Determine the (X, Y) coordinate at the center of the cell enclosing the given text.  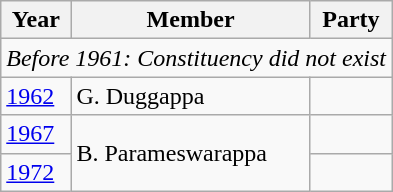
1962 (36, 96)
1972 (36, 172)
Year (36, 20)
1967 (36, 134)
B. Parameswarappa (190, 153)
Member (190, 20)
Before 1961: Constituency did not exist (196, 58)
Party (350, 20)
G. Duggappa (190, 96)
